Pinpoint the cell where the given text exists, returning its (X, Y) midpoint coordinate. 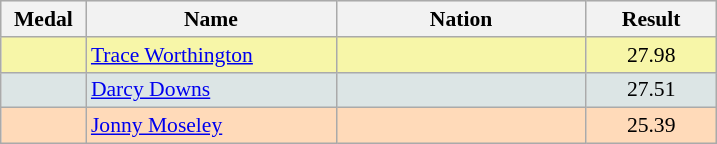
27.51 (651, 90)
Jonny Moseley (211, 126)
25.39 (651, 126)
27.98 (651, 55)
Darcy Downs (211, 90)
Result (651, 19)
Medal (44, 19)
Nation (461, 19)
Name (211, 19)
Trace Worthington (211, 55)
